Search for the cell housing the specified text and yield its [X, Y] center coordinate. 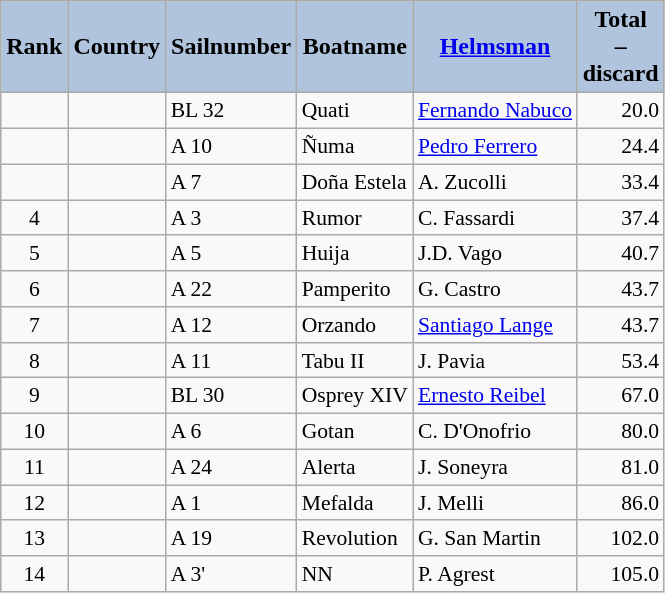
C. Fassardi [495, 218]
Santiago Lange [495, 325]
A 11 [232, 360]
C. D'Onofrio [495, 431]
BL 32 [232, 111]
Ernesto Reibel [495, 396]
7 [34, 325]
Total–discard [620, 47]
40.7 [620, 253]
53.4 [620, 360]
Orzando [355, 325]
A 3' [232, 574]
Alerta [355, 467]
Quati [355, 111]
Pamperito [355, 289]
6 [34, 289]
13 [34, 538]
Fernando Nabuco [495, 111]
G. San Martin [495, 538]
A 19 [232, 538]
102.0 [620, 538]
J.D. Vago [495, 253]
J. Melli [495, 503]
A 6 [232, 431]
J. Pavia [495, 360]
4 [34, 218]
Rank [34, 47]
A 1 [232, 503]
J. Soneyra [495, 467]
A. Zucolli [495, 182]
33.4 [620, 182]
24.4 [620, 146]
20.0 [620, 111]
Osprey XIV [355, 396]
Country [117, 47]
A 22 [232, 289]
5 [34, 253]
A 10 [232, 146]
A 5 [232, 253]
Boatname [355, 47]
9 [34, 396]
12 [34, 503]
A 12 [232, 325]
37.4 [620, 218]
Pedro Ferrero [495, 146]
Helmsman [495, 47]
8 [34, 360]
Sailnumber [232, 47]
Doña Estela [355, 182]
80.0 [620, 431]
10 [34, 431]
A 3 [232, 218]
BL 30 [232, 396]
86.0 [620, 503]
NN [355, 574]
Tabu II [355, 360]
Revolution [355, 538]
P. Agrest [495, 574]
G. Castro [495, 289]
11 [34, 467]
A 7 [232, 182]
Huija [355, 253]
Mefalda [355, 503]
Ñuma [355, 146]
Rumor [355, 218]
81.0 [620, 467]
105.0 [620, 574]
Gotan [355, 431]
67.0 [620, 396]
14 [34, 574]
A 24 [232, 467]
